Search for the cell housing the specified text and yield its [x, y] center coordinate. 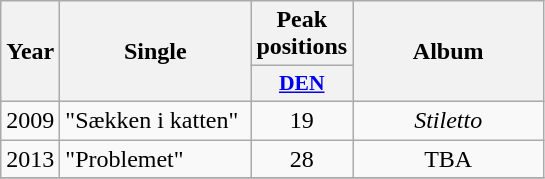
Single [156, 52]
2013 [30, 159]
"Problemet" [156, 159]
TBA [448, 159]
"Sækken i katten" [156, 120]
19 [302, 120]
Peak positions [302, 34]
28 [302, 159]
2009 [30, 120]
Stiletto [448, 120]
Year [30, 52]
DEN [302, 84]
Album [448, 52]
